Return the (x, y) coordinate for the center point of the cell that contains the specified text.  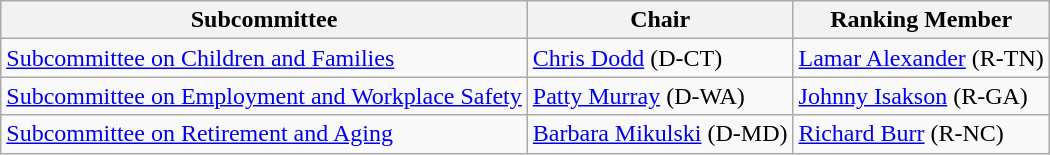
Subcommittee on Employment and Workplace Safety (264, 96)
Johnny Isakson (R-GA) (921, 96)
Subcommittee on Children and Families (264, 58)
Barbara Mikulski (D-MD) (660, 134)
Subcommittee on Retirement and Aging (264, 134)
Lamar Alexander (R-TN) (921, 58)
Chris Dodd (D-CT) (660, 58)
Chair (660, 20)
Patty Murray (D-WA) (660, 96)
Ranking Member (921, 20)
Subcommittee (264, 20)
Richard Burr (R-NC) (921, 134)
